Determine the [X, Y] coordinate at the center of the cell enclosing the given text.  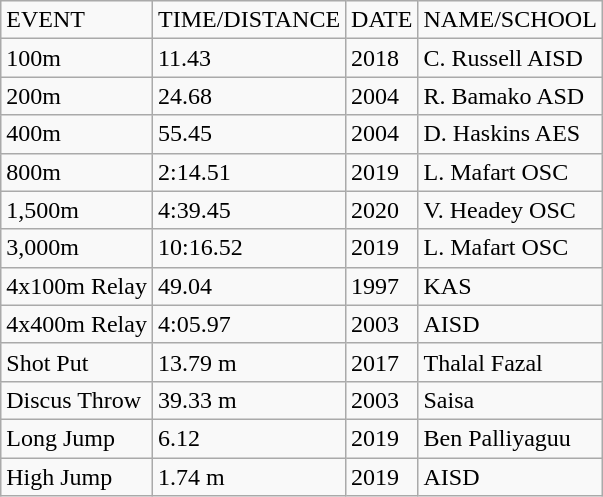
R. Bamako ASD [510, 96]
1.74 m [248, 477]
TIME/DISTANCE [248, 20]
11.43 [248, 58]
4x100m Relay [77, 286]
24.68 [248, 96]
EVENT [77, 20]
Long Jump [77, 438]
2:14.51 [248, 172]
4:39.45 [248, 210]
2020 [382, 210]
Shot Put [77, 362]
800m [77, 172]
49.04 [248, 286]
400m [77, 134]
2018 [382, 58]
13.79 m [248, 362]
NAME/SCHOOL [510, 20]
6.12 [248, 438]
55.45 [248, 134]
D. Haskins AES [510, 134]
1997 [382, 286]
200m [77, 96]
KAS [510, 286]
V. Headey OSC [510, 210]
3,000m [77, 248]
DATE [382, 20]
Discus Throw [77, 400]
10:16.52 [248, 248]
4x400m Relay [77, 324]
1,500m [77, 210]
2017 [382, 362]
C. Russell AISD [510, 58]
39.33 m [248, 400]
High Jump [77, 477]
4:05.97 [248, 324]
Saisa [510, 400]
100m [77, 58]
Ben Palliyaguu [510, 438]
Thalal Fazal [510, 362]
